Locate the cell with the specified text and output its [X, Y] center coordinate. 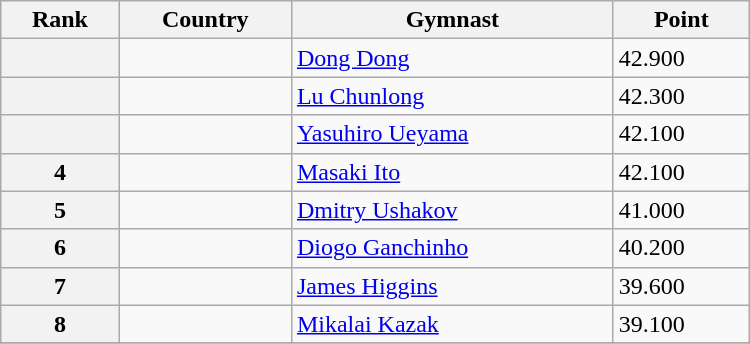
40.200 [681, 248]
42.300 [681, 96]
Masaki Ito [452, 172]
8 [60, 324]
Diogo Ganchinho [452, 248]
7 [60, 286]
James Higgins [452, 286]
4 [60, 172]
Dmitry Ushakov [452, 210]
39.600 [681, 286]
Lu Chunlong [452, 96]
6 [60, 248]
Country [205, 20]
39.100 [681, 324]
5 [60, 210]
Gymnast [452, 20]
Rank [60, 20]
Yasuhiro Ueyama [452, 134]
Point [681, 20]
42.900 [681, 58]
Mikalai Kazak [452, 324]
41.000 [681, 210]
Dong Dong [452, 58]
